Scan for the cell matching the given text and deliver its [x, y] coordinate at center. 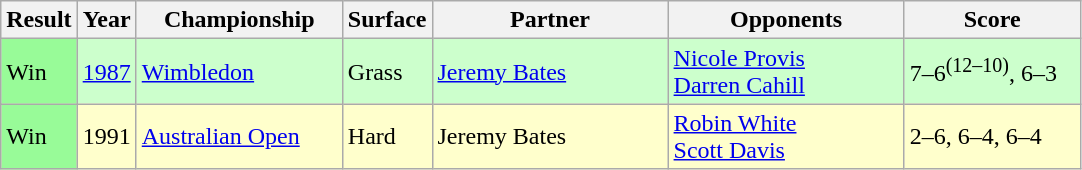
Score [992, 20]
Australian Open [239, 136]
Surface [387, 20]
1991 [106, 136]
7–6(12–10), 6–3 [992, 72]
1987 [106, 72]
Nicole Provis Darren Cahill [786, 72]
Partner [550, 20]
Grass [387, 72]
Hard [387, 136]
Opponents [786, 20]
Championship [239, 20]
2–6, 6–4, 6–4 [992, 136]
Robin White Scott Davis [786, 136]
Year [106, 20]
Wimbledon [239, 72]
Result [39, 20]
